Return the [X, Y] coordinate for the center point of the cell that contains the specified text.  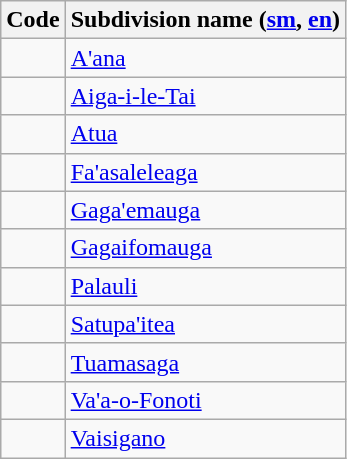
Gagaifomauga [205, 248]
Fa'asaleleaga [205, 172]
Tuamasaga [205, 362]
Subdivision name (sm, en) [205, 20]
Aiga-i-le-Tai [205, 96]
Vaisigano [205, 438]
Code [33, 20]
Palauli [205, 286]
Atua [205, 134]
A'ana [205, 58]
Gaga'emauga [205, 210]
Va'a-o-Fonoti [205, 400]
Satupa'itea [205, 324]
